Provide the (x, y) coordinate of the cell's center where the given text is located.  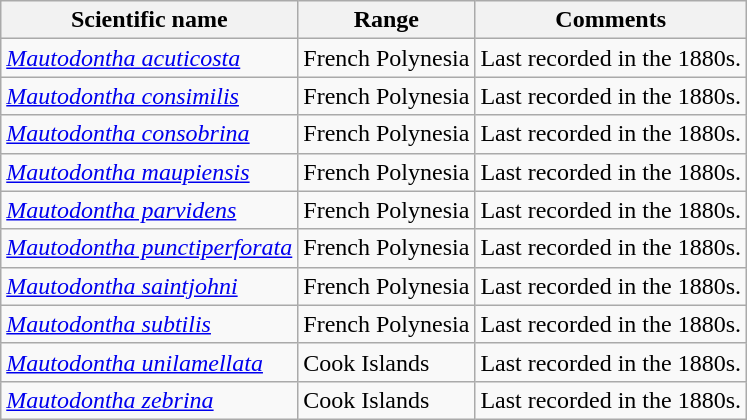
Mautodontha parvidens (150, 210)
Mautodontha zebrina (150, 400)
Mautodontha saintjohni (150, 286)
Range (386, 20)
Mautodontha subtilis (150, 324)
Mautodontha punctiperforata (150, 248)
Comments (611, 20)
Mautodontha unilamellata (150, 362)
Mautodontha consobrina (150, 134)
Mautodontha consimilis (150, 96)
Mautodontha acuticosta (150, 58)
Scientific name (150, 20)
Mautodontha maupiensis (150, 172)
